For the text-containing cell, return its midpoint in [x, y] coordinate format. 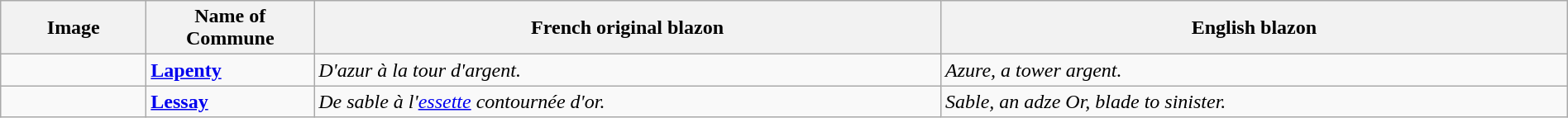
D'azur à la tour d'argent. [628, 70]
Image [74, 28]
De sable à l'essette contournée d'or. [628, 101]
Sable, an adze Or, blade to sinister. [1254, 101]
English blazon [1254, 28]
Name of Commune [230, 28]
French original blazon [628, 28]
Azure, a tower argent. [1254, 70]
Lessay [230, 101]
Lapenty [230, 70]
